Detect which cell encompasses the target text, then output its (X, Y) center coordinate. 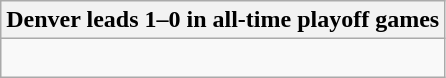
Denver leads 1–0 in all-time playoff games (223, 20)
